Identify which cell holds the provided text, then report its [X, Y] central coordinate. 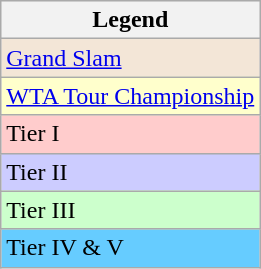
Tier I [130, 134]
Tier II [130, 172]
Tier IV & V [130, 248]
Legend [130, 20]
WTA Tour Championship [130, 96]
Tier III [130, 210]
Grand Slam [130, 58]
